Return the (x, y) coordinate for the center point of the cell that contains the specified text.  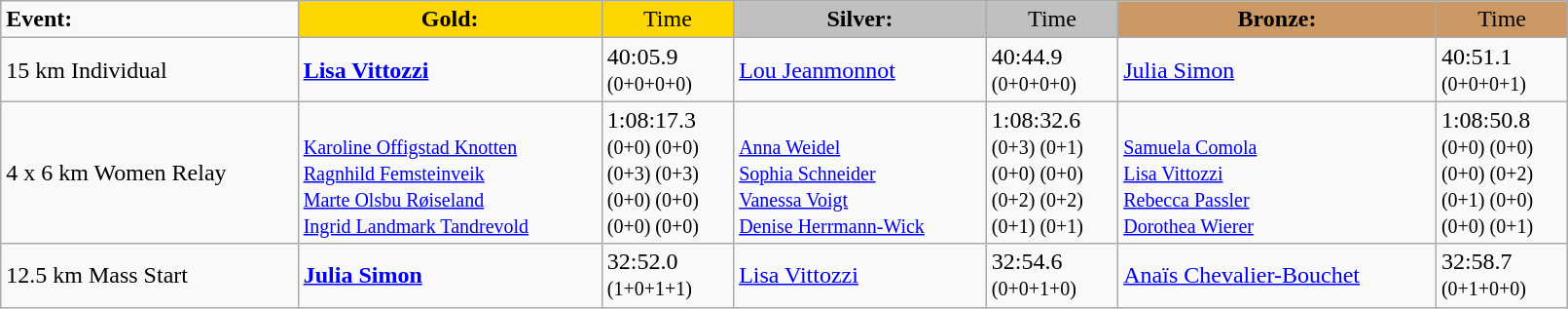
Anaïs Chevalier-Bouchet (1277, 275)
Anna WeidelSophia SchneiderVanessa VoigtDenise Herrmann-Wick (860, 173)
32:54.6(0+0+1+0) (1051, 275)
1:08:17.3(0+0) (0+0)(0+3) (0+3)(0+0) (0+0)(0+0) (0+0) (668, 173)
40:05.9(0+0+0+0) (668, 70)
40:44.9(0+0+0+0) (1051, 70)
40:51.1(0+0+0+1) (1501, 70)
Event: (150, 19)
Lou Jeanmonnot (860, 70)
Gold: (450, 19)
1:08:32.6(0+3) (0+1)(0+0) (0+0)(0+2) (0+2)(0+1) (0+1) (1051, 173)
1:08:50.8(0+0) (0+0)(0+0) (0+2)(0+1) (0+0)(0+0) (0+1) (1501, 173)
4 x 6 km Women Relay (150, 173)
12.5 km Mass Start (150, 275)
32:58.7(0+1+0+0) (1501, 275)
Silver: (860, 19)
15 km Individual (150, 70)
Bronze: (1277, 19)
Samuela ComolaLisa VittozziRebecca PasslerDorothea Wierer (1277, 173)
Karoline Offigstad KnottenRagnhild FemsteinveikMarte Olsbu RøiselandIngrid Landmark Tandrevold (450, 173)
32:52.0(1+0+1+1) (668, 275)
